Pinpoint the cell where the given text exists, returning its (x, y) midpoint coordinate. 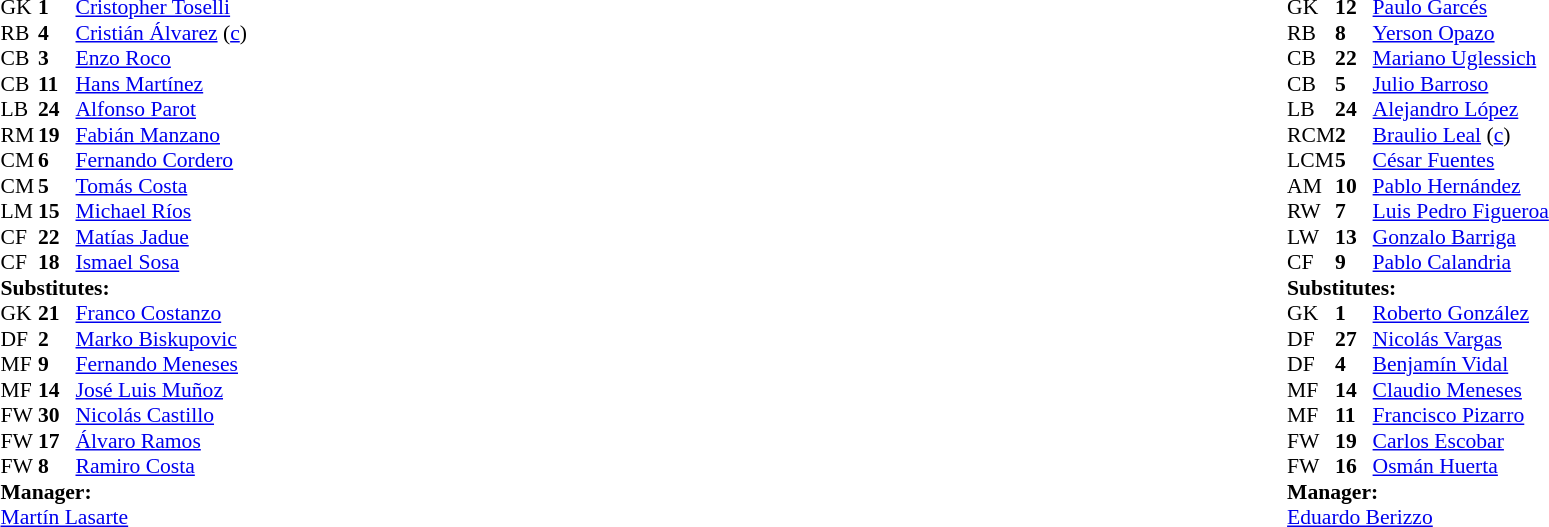
AM (1311, 186)
LW (1311, 237)
Claudio Meneses (1461, 390)
Benjamín Vidal (1461, 365)
Matías Jadue (162, 237)
Braulio Leal (c) (1461, 135)
Luis Pedro Figueroa (1461, 211)
Hans Martínez (162, 84)
Enzo Roco (162, 59)
Franco Costanzo (162, 313)
21 (57, 313)
RW (1311, 211)
Roberto González (1461, 313)
Yerson Opazo (1461, 33)
Julio Barroso (1461, 84)
Fabián Manzano (162, 135)
27 (1354, 339)
16 (1354, 467)
7 (1354, 211)
Ramiro Costa (162, 467)
Mariano Uglessich (1461, 59)
Alejandro López (1461, 109)
Marko Biskupovic (162, 339)
Tomás Costa (162, 186)
LM (19, 211)
César Fuentes (1461, 161)
Ismael Sosa (162, 263)
Pablo Hernández (1461, 186)
Osmán Huerta (1461, 467)
Álvaro Ramos (162, 441)
18 (57, 263)
15 (57, 211)
RM (19, 135)
3 (57, 59)
Gonzalo Barriga (1461, 237)
Nicolás Castillo (162, 415)
6 (57, 161)
José Luis Muñoz (162, 390)
13 (1354, 237)
Alfonso Parot (162, 109)
Fernando Cordero (162, 161)
Nicolás Vargas (1461, 339)
Cristián Álvarez (c) (162, 33)
1 (1354, 313)
RCM (1311, 135)
Michael Ríos (162, 211)
17 (57, 441)
LCM (1311, 161)
30 (57, 415)
Carlos Escobar (1461, 441)
Pablo Calandria (1461, 263)
10 (1354, 186)
Francisco Pizarro (1461, 415)
Fernando Meneses (162, 365)
